Capture the cell that displays the provided text and extract its [x, y] central coordinate. 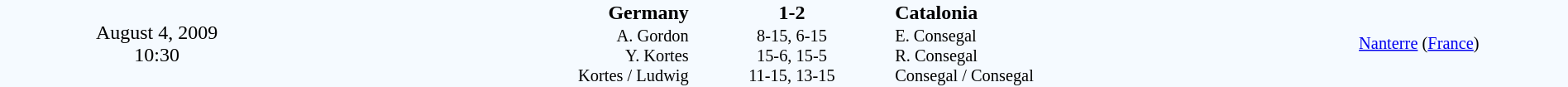
A. GordonY. KortesKortes / Ludwig [501, 56]
E. ConsegalR. ConsegalConsegal / Consegal [1082, 56]
August 4, 200910:30 [157, 43]
Nanterre (France) [1419, 43]
Germany [501, 12]
Catalonia [1082, 12]
1-2 [791, 12]
8-15, 6-1515-6, 15-511-15, 13-15 [791, 56]
